From the cell containing the given text, extract its center point as (x, y) coordinate. 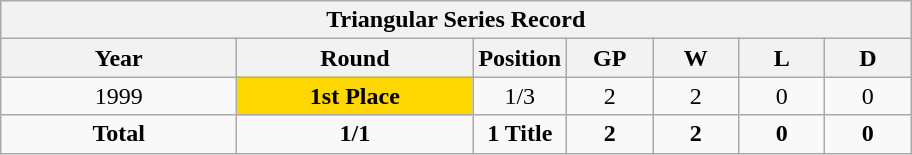
1 Title (520, 134)
Round (355, 58)
W (696, 58)
Triangular Series Record (456, 20)
GP (610, 58)
Position (520, 58)
Total (119, 134)
Year (119, 58)
L (782, 58)
1st Place (355, 96)
1999 (119, 96)
D (868, 58)
1/3 (520, 96)
1/1 (355, 134)
